Search for the cell housing the specified text and yield its [X, Y] center coordinate. 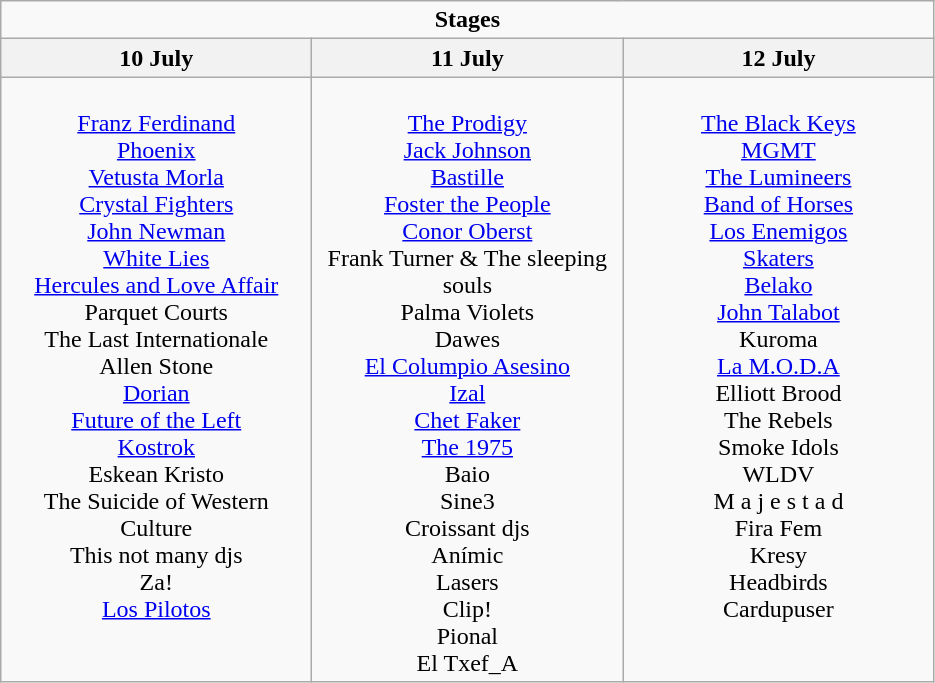
11 July [468, 58]
Stages [468, 20]
10 July [156, 58]
12 July [778, 58]
